Return [X, Y] of the center of cell containing provided text 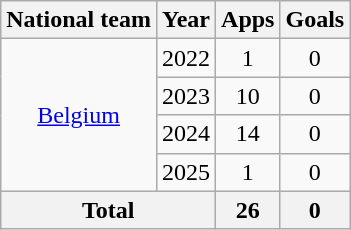
Year [186, 20]
10 [248, 96]
Apps [248, 20]
Total [108, 210]
14 [248, 134]
Belgium [79, 115]
2024 [186, 134]
2022 [186, 58]
2025 [186, 172]
National team [79, 20]
Goals [315, 20]
2023 [186, 96]
26 [248, 210]
